Detect which cell encompasses the target text, then output its [X, Y] center coordinate. 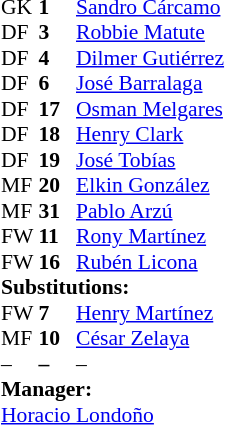
16 [57, 262]
Rubén Licona [150, 262]
10 [57, 339]
César Zelaya [150, 339]
Dilmer Gutiérrez [150, 58]
Henry Martínez [150, 313]
José Tobías [150, 160]
Henry Clark [150, 135]
20 [57, 185]
Manager: [112, 389]
Osman Melgares [150, 109]
Robbie Matute [150, 33]
7 [57, 313]
Elkin González [150, 185]
11 [57, 237]
31 [57, 211]
3 [57, 33]
6 [57, 83]
Substitutions: [112, 287]
17 [57, 109]
José Barralaga [150, 83]
19 [57, 160]
18 [57, 135]
Pablo Arzú [150, 211]
4 [57, 58]
Rony Martínez [150, 237]
